Provide the [x, y] coordinate of the cell's center where the given text is located.  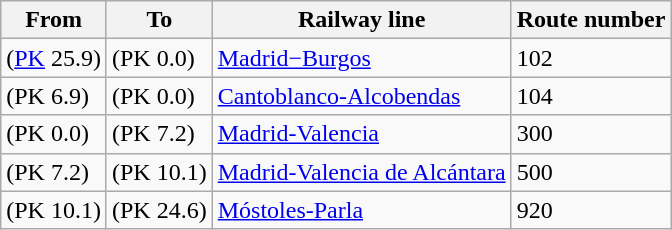
Madrid-Valencia de Alcántara [362, 172]
From [54, 20]
Móstoles-Parla [362, 210]
Route number [591, 20]
104 [591, 96]
102 [591, 58]
Madrid-Valencia [362, 134]
To [159, 20]
Cantoblanco-Alcobendas [362, 96]
500 [591, 172]
300 [591, 134]
920 [591, 210]
(PK 25.9) [54, 58]
(PK 24.6) [159, 210]
Railway line [362, 20]
(PK 6.9) [54, 96]
Madrid−Burgos [362, 58]
